From the cell containing the given text, extract its center point as [X, Y] coordinate. 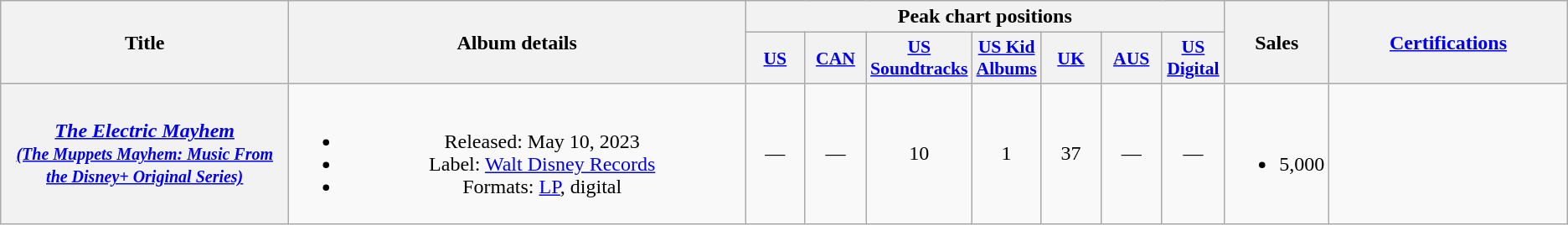
10 [919, 154]
The Electric Mayhem(The Muppets Mayhem: Music From the Disney+ Original Series) [145, 154]
AUS [1131, 59]
Album details [518, 42]
UK [1071, 59]
Sales [1277, 42]
Released: May 10, 2023Label: Walt Disney RecordsFormats: LP, digital [518, 154]
37 [1071, 154]
US Kid Albums [1007, 59]
US [776, 59]
Title [145, 42]
US Digital [1193, 59]
1 [1007, 154]
CAN [836, 59]
Peak chart positions [985, 17]
5,000 [1277, 154]
Certifications [1448, 42]
US Soundtracks [919, 59]
